Output the [x, y] coordinate of the center of the cell containing the given text.  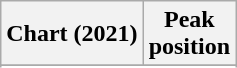
Peakposition [189, 34]
Chart (2021) [72, 34]
